Identify which cell holds the provided text, then report its [X, Y] central coordinate. 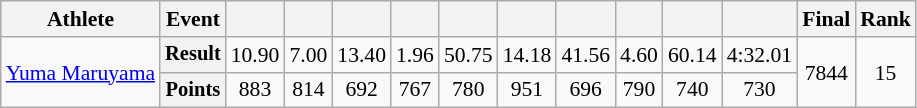
Event [193, 19]
Rank [886, 19]
790 [639, 90]
13.40 [362, 55]
7844 [826, 72]
10.90 [256, 55]
Yuma Maruyama [80, 72]
14.18 [528, 55]
951 [528, 90]
Athlete [80, 19]
1.96 [415, 55]
15 [886, 72]
Points [193, 90]
60.14 [692, 55]
780 [468, 90]
814 [308, 90]
50.75 [468, 55]
767 [415, 90]
4.60 [639, 55]
7.00 [308, 55]
883 [256, 90]
730 [760, 90]
4:32.01 [760, 55]
Final [826, 19]
Result [193, 55]
692 [362, 90]
696 [586, 90]
740 [692, 90]
41.56 [586, 55]
